Pinpoint the cell where the given text exists, returning its (x, y) midpoint coordinate. 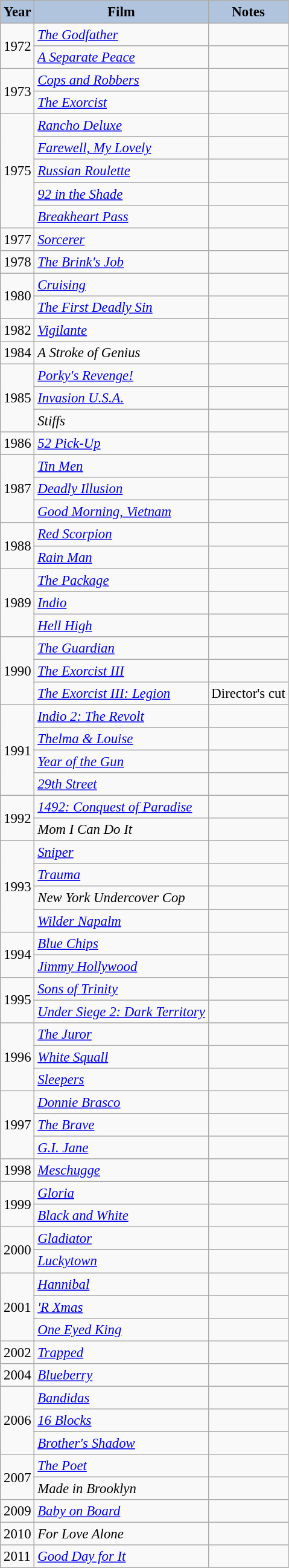
1991 (17, 750)
Red Scorpion (121, 535)
The Brink's Job (121, 262)
1995 (17, 999)
Gloria (121, 1193)
The Exorcist (121, 103)
1986 (17, 444)
Mom I Can Do It (121, 830)
1988 (17, 546)
Rancho Deluxe (121, 126)
2007 (17, 1477)
Tin Men (121, 466)
Sons of Trinity (121, 989)
52 Pick-Up (121, 444)
1982 (17, 330)
Notes (249, 12)
2001 (17, 1306)
Trauma (121, 876)
2006 (17, 1420)
2002 (17, 1352)
2000 (17, 1250)
1978 (17, 262)
1985 (17, 398)
Hell High (121, 625)
Farewell, My Lovely (121, 148)
A Separate Peace (121, 57)
2009 (17, 1511)
Cruising (121, 285)
1998 (17, 1170)
Black and White (121, 1216)
1492: Conquest of Paradise (121, 807)
The Guardian (121, 648)
The First Deadly Sin (121, 308)
The Package (121, 580)
1994 (17, 955)
Rain Man (121, 557)
Director's cut (249, 694)
White Squall (121, 1057)
29th Street (121, 784)
2010 (17, 1534)
Good Day for It (121, 1557)
Bandidas (121, 1398)
1987 (17, 489)
Jimmy Hollywood (121, 966)
For Love Alone (121, 1534)
1973 (17, 92)
1975 (17, 171)
1980 (17, 296)
Gladiator (121, 1239)
1999 (17, 1205)
Meschugge (121, 1170)
1990 (17, 671)
Russian Roulette (121, 171)
Wilder Napalm (121, 921)
Sleepers (121, 1080)
Year of the Gun (121, 762)
2011 (17, 1557)
Indio (121, 602)
New York Undercover Cop (121, 898)
1989 (17, 603)
Good Morning, Vietnam (121, 512)
Sorcerer (121, 239)
The Poet (121, 1466)
2004 (17, 1375)
The Exorcist III: Legion (121, 694)
Cops and Robbers (121, 80)
Trapped (121, 1352)
The Juror (121, 1034)
1993 (17, 886)
92 in the Shade (121, 194)
Under Siege 2: Dark Territory (121, 1011)
'R Xmas (121, 1307)
Thelma & Louise (121, 739)
A Stroke of Genius (121, 353)
1996 (17, 1057)
One Eyed King (121, 1329)
Stiffs (121, 421)
Brother's Shadow (121, 1443)
Sniper (121, 853)
1972 (17, 46)
Film (121, 12)
1992 (17, 818)
Indio 2: The Revolt (121, 716)
Invasion U.S.A. (121, 398)
1984 (17, 353)
Luckytown (121, 1262)
Donnie Brasco (121, 1102)
G.I. Jane (121, 1148)
16 Blocks (121, 1421)
The Godfather (121, 35)
1977 (17, 239)
Blue Chips (121, 943)
The Exorcist III (121, 671)
Baby on Board (121, 1511)
Hannibal (121, 1284)
Deadly Illusion (121, 489)
The Brave (121, 1125)
Vigilante (121, 330)
Year (17, 12)
1997 (17, 1125)
Blueberry (121, 1375)
Porky's Revenge! (121, 375)
Made in Brooklyn (121, 1489)
Breakheart Pass (121, 216)
